Identify which cell holds the provided text, then report its (X, Y) central coordinate. 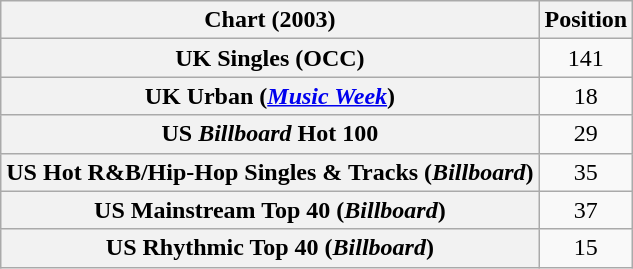
Chart (2003) (270, 20)
US Hot R&B/Hip-Hop Singles & Tracks (Billboard) (270, 172)
US Rhythmic Top 40 (Billboard) (270, 248)
29 (586, 134)
18 (586, 96)
141 (586, 58)
Position (586, 20)
UK Singles (OCC) (270, 58)
37 (586, 210)
35 (586, 172)
US Mainstream Top 40 (Billboard) (270, 210)
US Billboard Hot 100 (270, 134)
15 (586, 248)
UK Urban (Music Week) (270, 96)
